Return the [X, Y] coordinate for the center point of the cell that contains the specified text.  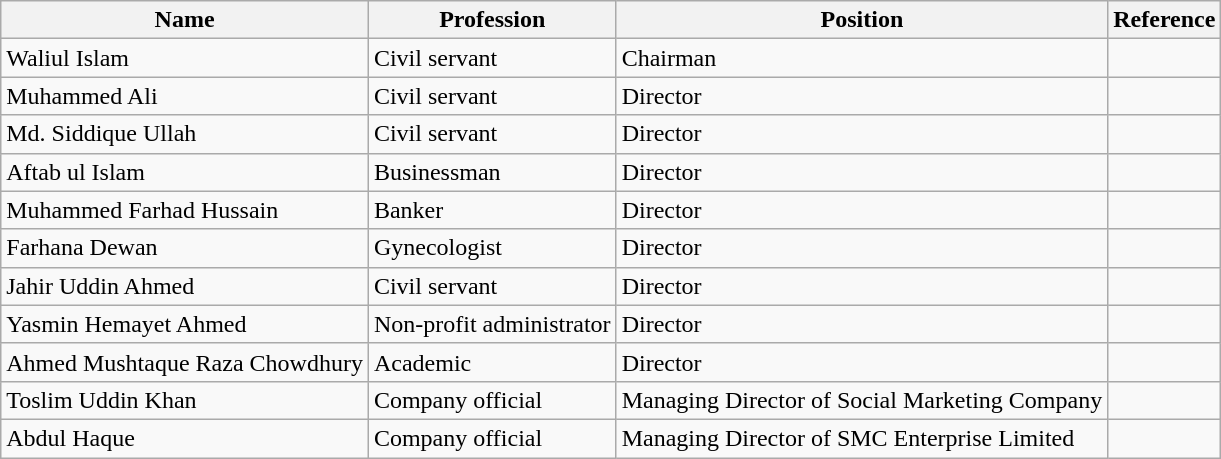
Reference [1164, 20]
Farhana Dewan [185, 248]
Waliul Islam [185, 58]
Jahir Uddin Ahmed [185, 286]
Muhammed Farhad Hussain [185, 210]
Managing Director of SMC Enterprise Limited [862, 438]
Abdul Haque [185, 438]
Position [862, 20]
Md. Siddique Ullah [185, 134]
Gynecologist [492, 248]
Name [185, 20]
Banker [492, 210]
Toslim Uddin Khan [185, 400]
Academic [492, 362]
Yasmin Hemayet Ahmed [185, 324]
Aftab ul Islam [185, 172]
Chairman [862, 58]
Muhammed Ali [185, 96]
Ahmed Mushtaque Raza Chowdhury [185, 362]
Profession [492, 20]
Non-profit administrator [492, 324]
Managing Director of Social Marketing Company [862, 400]
Businessman [492, 172]
